From the cell containing the given text, extract its center point as [x, y] coordinate. 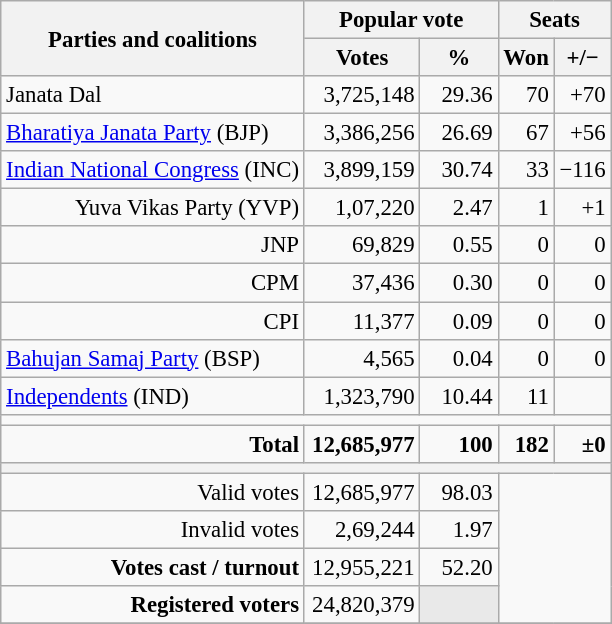
24,820,379 [362, 605]
3,386,256 [362, 133]
2,69,244 [362, 530]
0.04 [459, 358]
11 [526, 396]
67 [526, 133]
Seats [554, 20]
Votes [362, 58]
Independents (IND) [153, 396]
+1 [582, 208]
0.30 [459, 283]
3,899,159 [362, 170]
1.97 [459, 530]
98.03 [459, 492]
+/− [582, 58]
33 [526, 170]
12,955,221 [362, 567]
70 [526, 95]
JNP [153, 245]
Total [153, 444]
37,436 [362, 283]
Yuva Vikas Party (YVP) [153, 208]
−116 [582, 170]
Indian National Congress (INC) [153, 170]
+56 [582, 133]
4,565 [362, 358]
182 [526, 444]
Parties and coalitions [153, 38]
1,323,790 [362, 396]
10.44 [459, 396]
1,07,220 [362, 208]
Bahujan Samaj Party (BSP) [153, 358]
11,377 [362, 321]
52.20 [459, 567]
Votes cast / turnout [153, 567]
26.69 [459, 133]
30.74 [459, 170]
Invalid votes [153, 530]
3,725,148 [362, 95]
Registered voters [153, 605]
69,829 [362, 245]
Won [526, 58]
Valid votes [153, 492]
29.36 [459, 95]
CPM [153, 283]
CPI [153, 321]
% [459, 58]
±0 [582, 444]
2.47 [459, 208]
Bharatiya Janata Party (BJP) [153, 133]
100 [459, 444]
1 [526, 208]
Popular vote [401, 20]
0.09 [459, 321]
0.55 [459, 245]
+70 [582, 95]
Janata Dal [153, 95]
